For the text-containing cell, return its midpoint in (X, Y) coordinate format. 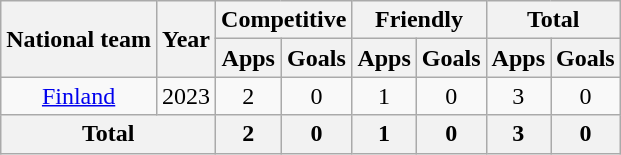
National team (79, 39)
Competitive (284, 20)
Year (186, 39)
Finland (79, 96)
Friendly (419, 20)
2023 (186, 96)
